Return the [X, Y] coordinate for the center point of the cell that contains the specified text.  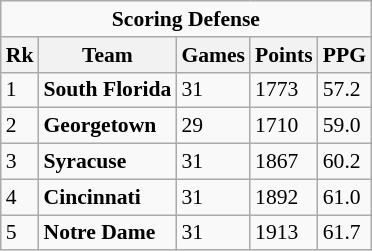
Syracuse [107, 162]
Rk [20, 55]
1867 [284, 162]
4 [20, 197]
Scoring Defense [186, 19]
Cincinnati [107, 197]
Points [284, 55]
2 [20, 126]
1892 [284, 197]
Games [213, 55]
29 [213, 126]
1773 [284, 90]
5 [20, 233]
3 [20, 162]
PPG [344, 55]
South Florida [107, 90]
Georgetown [107, 126]
60.2 [344, 162]
Team [107, 55]
Notre Dame [107, 233]
61.0 [344, 197]
61.7 [344, 233]
59.0 [344, 126]
57.2 [344, 90]
1710 [284, 126]
1 [20, 90]
1913 [284, 233]
